Search for the cell housing the specified text and yield its (X, Y) center coordinate. 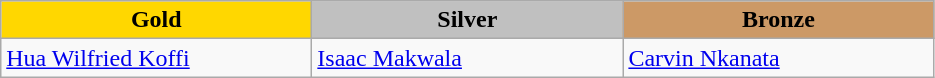
Hua Wilfried Koffi (156, 58)
Isaac Makwala (468, 58)
Bronze (778, 20)
Silver (468, 20)
Gold (156, 20)
Carvin Nkanata (778, 58)
